Provide the [x, y] coordinate of the cell's center where the given text is located.  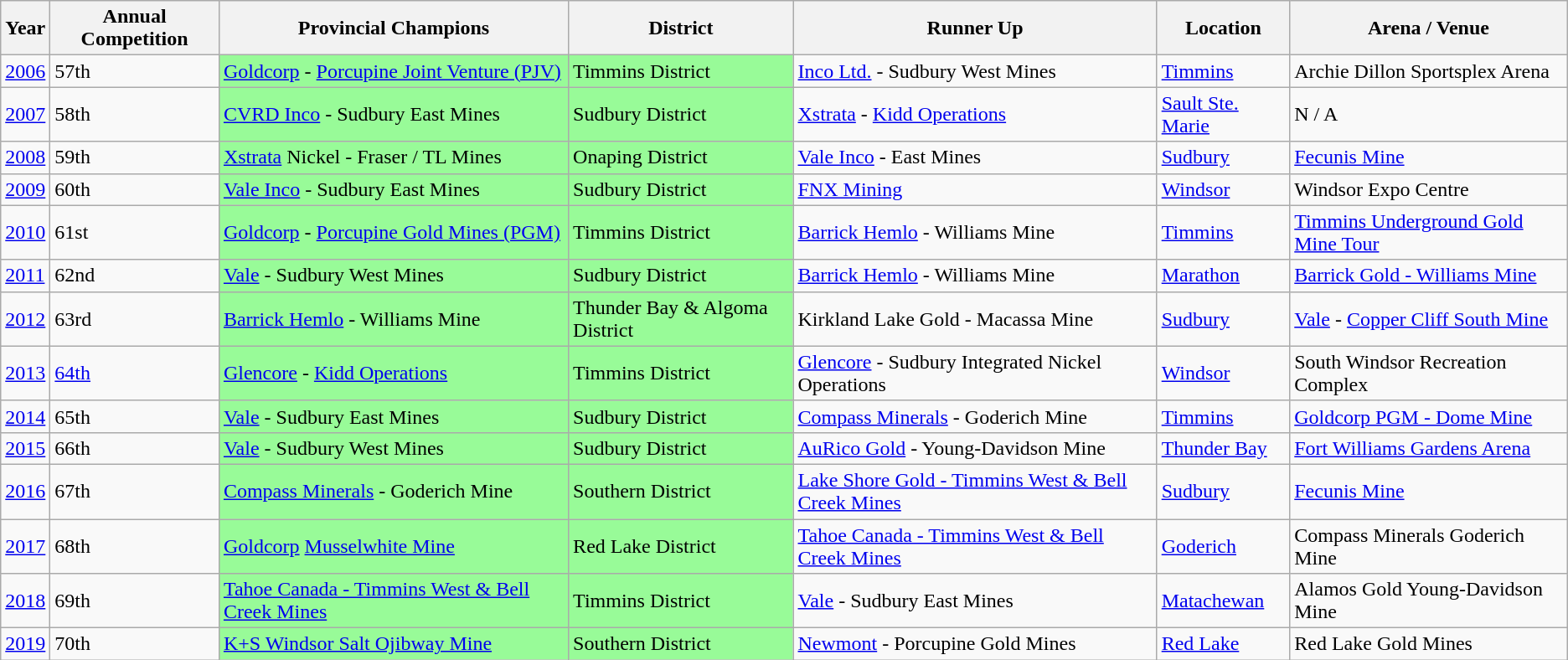
Goldcorp - Porcupine Gold Mines (PGM) [394, 233]
58th [135, 114]
68th [135, 546]
Annual Competition [135, 28]
Year [25, 28]
Sault Ste. Marie [1223, 114]
Newmont - Porcupine Gold Mines [975, 644]
2015 [25, 448]
FNX Mining [975, 189]
2013 [25, 374]
District [681, 28]
Glencore - Kidd Operations [394, 374]
2014 [25, 416]
63rd [135, 318]
Alamos Gold Young-Davidson Mine [1429, 601]
2016 [25, 491]
Barrick Gold - Williams Mine [1429, 276]
N / A [1429, 114]
Goldcorp PGM - Dome Mine [1429, 416]
Location [1223, 28]
67th [135, 491]
Inco Ltd. - Sudbury West Mines [975, 71]
2007 [25, 114]
66th [135, 448]
Xstrata - Kidd Operations [975, 114]
2008 [25, 157]
69th [135, 601]
Marathon [1223, 276]
59th [135, 157]
Arena / Venue [1429, 28]
South Windsor Recreation Complex [1429, 374]
Archie Dillon Sportsplex Arena [1429, 71]
Onaping District [681, 157]
Provincial Champions [394, 28]
62nd [135, 276]
2018 [25, 601]
61st [135, 233]
AuRico Gold - Young-Davidson Mine [975, 448]
Timmins Underground Gold Mine Tour [1429, 233]
2006 [25, 71]
K+S Windsor Salt Ojibway Mine [394, 644]
Red Lake District [681, 546]
57th [135, 71]
Goderich [1223, 546]
60th [135, 189]
Windsor Expo Centre [1429, 189]
Vale Inco - Sudbury East Mines [394, 189]
Kirkland Lake Gold - Macassa Mine [975, 318]
Glencore - Sudbury Integrated Nickel Operations [975, 374]
Lake Shore Gold - Timmins West & Bell Creek Mines [975, 491]
2009 [25, 189]
2017 [25, 546]
Goldcorp - Porcupine Joint Venture (PJV) [394, 71]
Compass Minerals Goderich Mine [1429, 546]
Goldcorp Musselwhite Mine [394, 546]
2019 [25, 644]
Runner Up [975, 28]
2010 [25, 233]
Vale - Copper Cliff South Mine [1429, 318]
Vale Inco - East Mines [975, 157]
Thunder Bay & Algoma District [681, 318]
64th [135, 374]
Xstrata Nickel - Fraser / TL Mines [394, 157]
Matachewan [1223, 601]
Thunder Bay [1223, 448]
Red Lake Gold Mines [1429, 644]
2011 [25, 276]
CVRD Inco - Sudbury East Mines [394, 114]
2012 [25, 318]
65th [135, 416]
Red Lake [1223, 644]
Fort Williams Gardens Arena [1429, 448]
70th [135, 644]
